Find where the given text appears and provide that cell's center as (X, Y) coordinate. 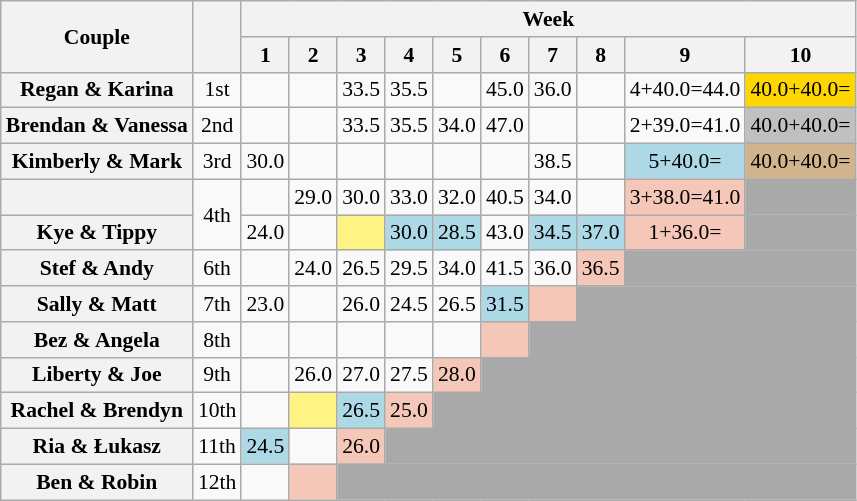
Ria & Łukasz (97, 447)
5 (457, 55)
7th (218, 304)
3+38.0=41.0 (686, 197)
41.5 (505, 269)
43.0 (505, 233)
2nd (218, 126)
10th (218, 411)
9 (686, 55)
27.0 (361, 375)
8th (218, 340)
10 (800, 55)
Sally & Matt (97, 304)
40.5 (505, 197)
28.5 (457, 233)
Bez & Angela (97, 340)
6th (218, 269)
29.5 (409, 269)
Regan & Karina (97, 90)
Couple (97, 36)
2 (313, 55)
Rachel & Brendyn (97, 411)
Kimberly & Mark (97, 162)
1st (218, 90)
1+36.0= (686, 233)
Brendan & Vanessa (97, 126)
25.0 (409, 411)
31.5 (505, 304)
6 (505, 55)
4th (218, 214)
37.0 (601, 233)
Stef & Andy (97, 269)
Week (548, 19)
11th (218, 447)
Liberty & Joe (97, 375)
9th (218, 375)
4+40.0=44.0 (686, 90)
1 (265, 55)
36.5 (601, 269)
3rd (218, 162)
Kye & Tippy (97, 233)
47.0 (505, 126)
23.0 (265, 304)
27.5 (409, 375)
34.5 (553, 233)
2+39.0=41.0 (686, 126)
28.0 (457, 375)
Ben & Robin (97, 482)
38.5 (553, 162)
33.0 (409, 197)
32.0 (457, 197)
7 (553, 55)
5+40.0= (686, 162)
3 (361, 55)
8 (601, 55)
12th (218, 482)
29.0 (313, 197)
45.0 (505, 90)
4 (409, 55)
